For the text-containing cell, return its midpoint in (X, Y) coordinate format. 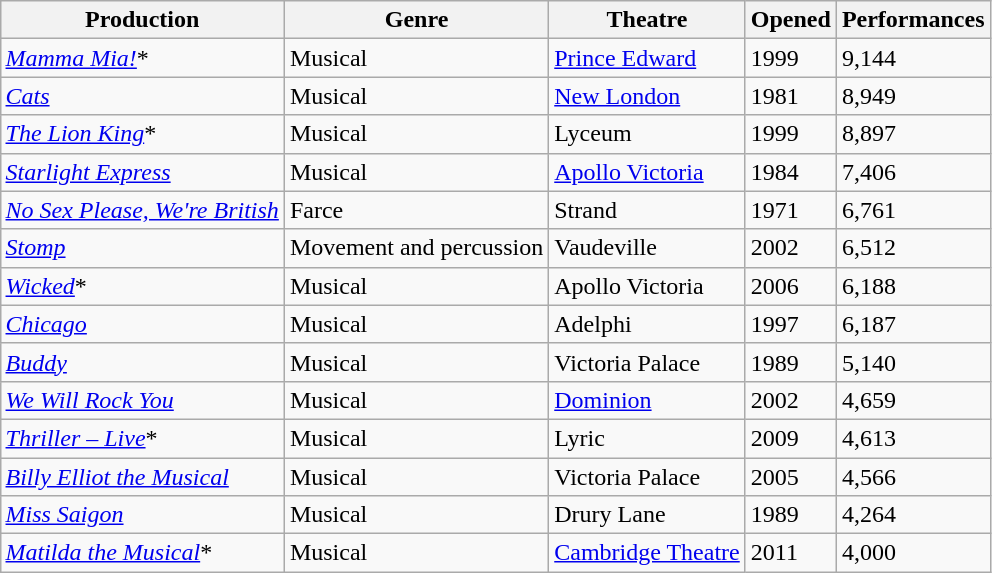
2005 (790, 477)
6,187 (913, 324)
Prince Edward (648, 58)
4,264 (913, 515)
Performances (913, 20)
2011 (790, 553)
2006 (790, 286)
7,406 (913, 172)
Starlight Express (142, 172)
8,949 (913, 96)
Cats (142, 96)
8,897 (913, 134)
5,140 (913, 362)
Lyric (648, 438)
4,566 (913, 477)
Adelphi (648, 324)
Drury Lane (648, 515)
Thriller – Live* (142, 438)
Cambridge Theatre (648, 553)
Strand (648, 210)
1971 (790, 210)
Farce (416, 210)
Lyceum (648, 134)
Genre (416, 20)
4,613 (913, 438)
Vaudeville (648, 248)
Opened (790, 20)
Production (142, 20)
Wicked* (142, 286)
Stomp (142, 248)
Mamma Mia!* (142, 58)
We Will Rock You (142, 400)
1984 (790, 172)
6,188 (913, 286)
Billy Elliot the Musical (142, 477)
Movement and percussion (416, 248)
2009 (790, 438)
1981 (790, 96)
Chicago (142, 324)
The Lion King* (142, 134)
Theatre (648, 20)
4,000 (913, 553)
Buddy (142, 362)
Miss Saigon (142, 515)
9,144 (913, 58)
6,512 (913, 248)
Matilda the Musical* (142, 553)
6,761 (913, 210)
1997 (790, 324)
New London (648, 96)
4,659 (913, 400)
No Sex Please, We're British (142, 210)
Dominion (648, 400)
